Pinpoint the cell where the given text exists, returning its [x, y] midpoint coordinate. 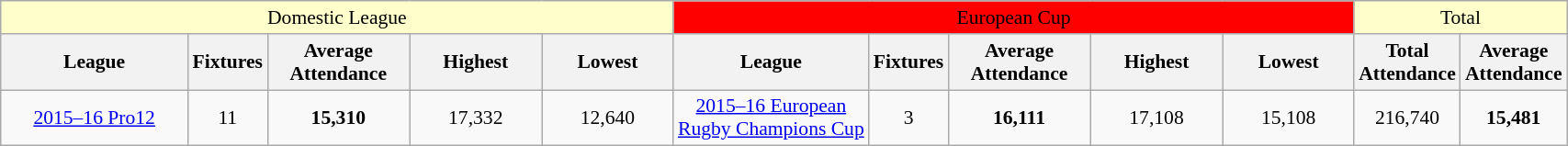
15,310 [338, 118]
17,332 [476, 118]
216,740 [1407, 118]
3 [908, 118]
15,481 [1514, 118]
12,640 [608, 118]
2015–16 Pro12 [95, 118]
European Cup [1014, 17]
Domestic League [337, 17]
17,108 [1156, 118]
16,111 [1020, 118]
Total Attendance [1407, 62]
15,108 [1288, 118]
Total [1461, 17]
2015–16 European Rugby Champions Cup [772, 118]
11 [228, 118]
